From the cell containing the given text, extract its center point as (x, y) coordinate. 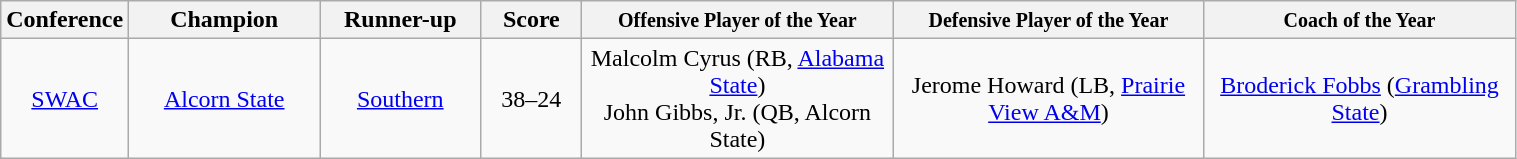
Alcorn State (224, 98)
SWAC (65, 98)
Coach of the Year (1360, 20)
Jerome Howard (LB, Prairie View A&M) (1048, 98)
Champion (224, 20)
Offensive Player of the Year (738, 20)
Malcolm Cyrus (RB, Alabama State)John Gibbs, Jr. (QB, Alcorn State) (738, 98)
38–24 (532, 98)
Broderick Fobbs (Grambling State) (1360, 98)
Runner-up (400, 20)
Score (532, 20)
Conference (65, 20)
Defensive Player of the Year (1048, 20)
Southern (400, 98)
